Search for the cell housing the specified text and yield its (x, y) center coordinate. 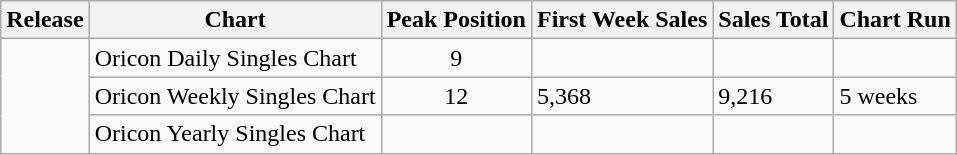
Sales Total (774, 20)
9 (456, 58)
Chart Run (895, 20)
Oricon Weekly Singles Chart (235, 96)
12 (456, 96)
9,216 (774, 96)
Oricon Daily Singles Chart (235, 58)
Chart (235, 20)
5,368 (622, 96)
5 weeks (895, 96)
Oricon Yearly Singles Chart (235, 134)
Release (45, 20)
Peak Position (456, 20)
First Week Sales (622, 20)
